Determine the [X, Y] coordinate at the center of the cell enclosing the given text.  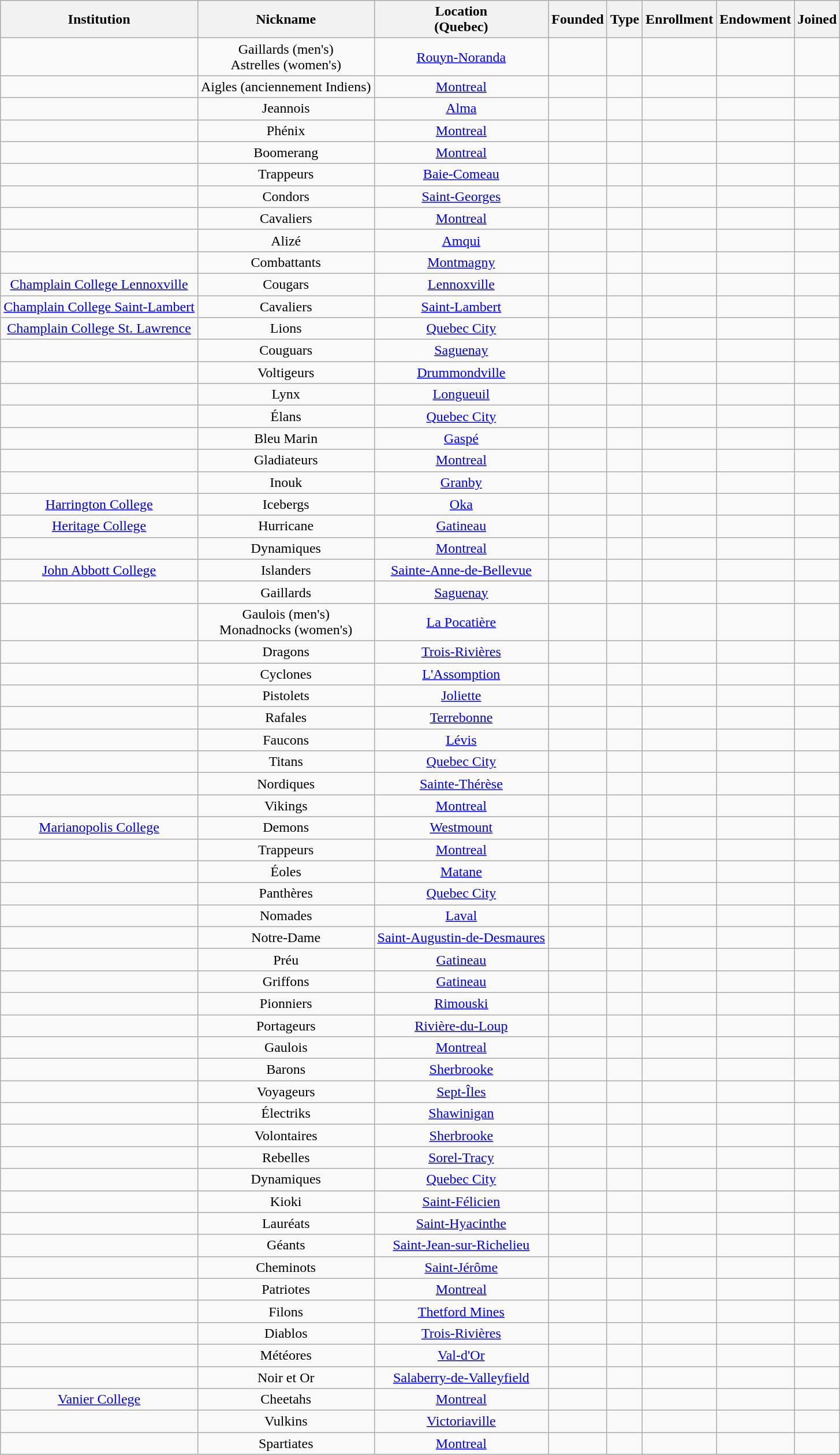
Faucons [286, 740]
Barons [286, 1070]
Hurricane [286, 526]
Institution [99, 20]
Joliette [461, 696]
Val-d'Or [461, 1355]
Aigles (anciennement Indiens) [286, 87]
Sept-Îles [461, 1092]
Rimouski [461, 1003]
Pionniers [286, 1003]
Phénix [286, 131]
Saint-Georges [461, 196]
Cougars [286, 284]
Longueuil [461, 395]
Gaspé [461, 438]
Bleu Marin [286, 438]
Drummondville [461, 373]
Champlain College Saint-Lambert [99, 307]
Boomerang [286, 152]
Saint-Jérôme [461, 1267]
Terrebonne [461, 718]
Lions [286, 329]
Jeannois [286, 109]
Saint-Hyacinthe [461, 1223]
Préu [286, 959]
Gaulois (men's)Monadnocks (women's) [286, 622]
Cheetahs [286, 1400]
Enrollment [680, 20]
Founded [578, 20]
Patriotes [286, 1289]
Montmagny [461, 262]
Inouk [286, 482]
Gaillards [286, 592]
Champlain College St. Lawrence [99, 329]
Portageurs [286, 1025]
Joined [817, 20]
Oka [461, 504]
Endowment [755, 20]
Spartiates [286, 1443]
Pistolets [286, 696]
Lennoxville [461, 284]
Kioki [286, 1201]
Shawinigan [461, 1114]
Saint-Augustin-de-Desmaures [461, 937]
Alizé [286, 240]
Noir et Or [286, 1378]
Harrington College [99, 504]
Rivière-du-Loup [461, 1025]
Amqui [461, 240]
Volontaires [286, 1136]
Location(Quebec) [461, 20]
Éoles [286, 872]
Granby [461, 482]
Rebelles [286, 1158]
John Abbott College [99, 570]
Notre-Dame [286, 937]
Sainte-Thérèse [461, 784]
Filons [286, 1311]
Vikings [286, 806]
Cyclones [286, 674]
Lévis [461, 740]
Victoriaville [461, 1421]
Saint-Félicien [461, 1201]
Rafales [286, 718]
L'Assomption [461, 674]
Vanier College [99, 1400]
Voltigeurs [286, 373]
Type [625, 20]
Marianopolis College [99, 828]
Nordiques [286, 784]
Gladiateurs [286, 460]
Lynx [286, 395]
Condors [286, 196]
Panthères [286, 894]
Vulkins [286, 1421]
Nomades [286, 916]
Icebergs [286, 504]
Électriks [286, 1114]
Nickname [286, 20]
Géants [286, 1245]
Islanders [286, 570]
Couguars [286, 351]
Westmount [461, 828]
Voyageurs [286, 1092]
Gaillards (men's)Astrelles (women's) [286, 57]
Heritage College [99, 526]
Saint-Jean-sur-Richelieu [461, 1245]
Saint-Lambert [461, 307]
La Pocatière [461, 622]
Dragons [286, 652]
Combattants [286, 262]
Rouyn-Noranda [461, 57]
Météores [286, 1355]
Cheminots [286, 1267]
Titans [286, 762]
Lauréats [286, 1223]
Matane [461, 872]
Gaulois [286, 1048]
Alma [461, 109]
Laval [461, 916]
Baie-Comeau [461, 174]
Diablos [286, 1333]
Thetford Mines [461, 1311]
Griffons [286, 981]
Élans [286, 416]
Demons [286, 828]
Sorel-Tracy [461, 1158]
Salaberry-de-Valleyfield [461, 1378]
Champlain College Lennoxville [99, 284]
Sainte-Anne-de-Bellevue [461, 570]
